Extract the (x, y) coordinate from the center of the cell holding the provided text.  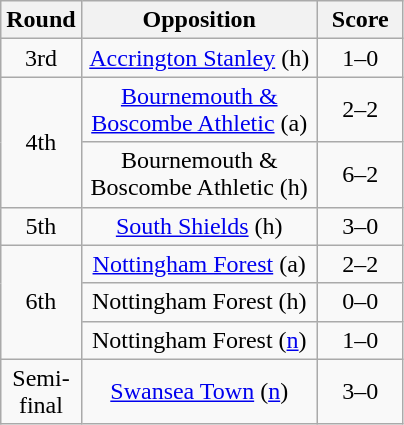
3rd (41, 58)
Accrington Stanley (h) (199, 58)
Nottingham Forest (n) (199, 340)
Swansea Town (n) (199, 392)
Opposition (199, 20)
0–0 (360, 302)
South Shields (h) (199, 226)
Bournemouth & Boscombe Athletic (a) (199, 110)
Nottingham Forest (a) (199, 264)
Round (41, 20)
5th (41, 226)
Semi-final (41, 392)
6th (41, 302)
Bournemouth & Boscombe Athletic (h) (199, 174)
Nottingham Forest (h) (199, 302)
6–2 (360, 174)
Score (360, 20)
4th (41, 142)
